Search for the cell housing the specified text and yield its (X, Y) center coordinate. 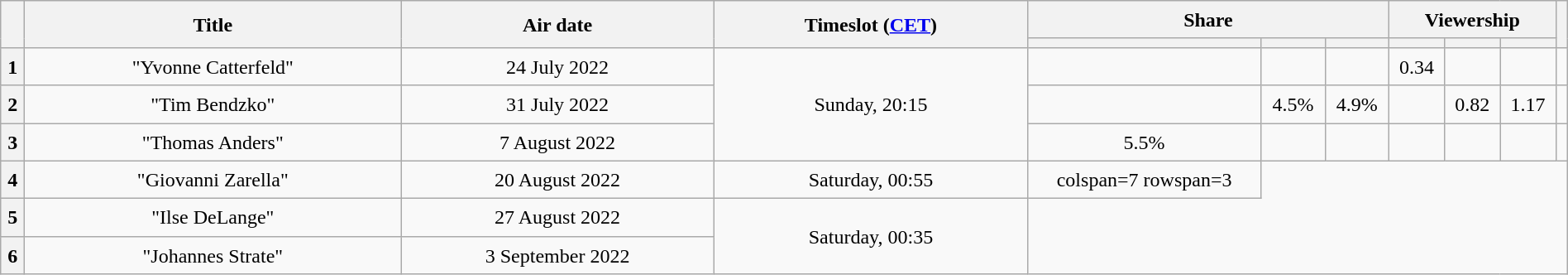
"Giovanni Zarella" (213, 180)
2 (13, 104)
4.5% (1293, 104)
5.5% (1144, 142)
3 September 2022 (557, 255)
0.34 (1416, 66)
Sunday, 20:15 (872, 104)
1.17 (1528, 104)
7 August 2022 (557, 142)
"Ilse DeLange" (213, 218)
20 August 2022 (557, 180)
"Tim Bendzko" (213, 104)
Timeslot (CET) (872, 25)
31 July 2022 (557, 104)
Viewership (1472, 20)
1 (13, 66)
6 (13, 255)
Share (1207, 20)
24 July 2022 (557, 66)
"Thomas Anders" (213, 142)
0.82 (1472, 104)
colspan=7 rowspan=3 (1144, 180)
5 (13, 218)
3 (13, 142)
"Johannes Strate" (213, 255)
4 (13, 180)
Title (213, 25)
4.9% (1356, 104)
27 August 2022 (557, 218)
Saturday, 00:55 (872, 180)
Air date (557, 25)
"Yvonne Catterfeld" (213, 66)
Saturday, 00:35 (872, 237)
